Provide the (X, Y) coordinate of the cell's center where the given text is located.  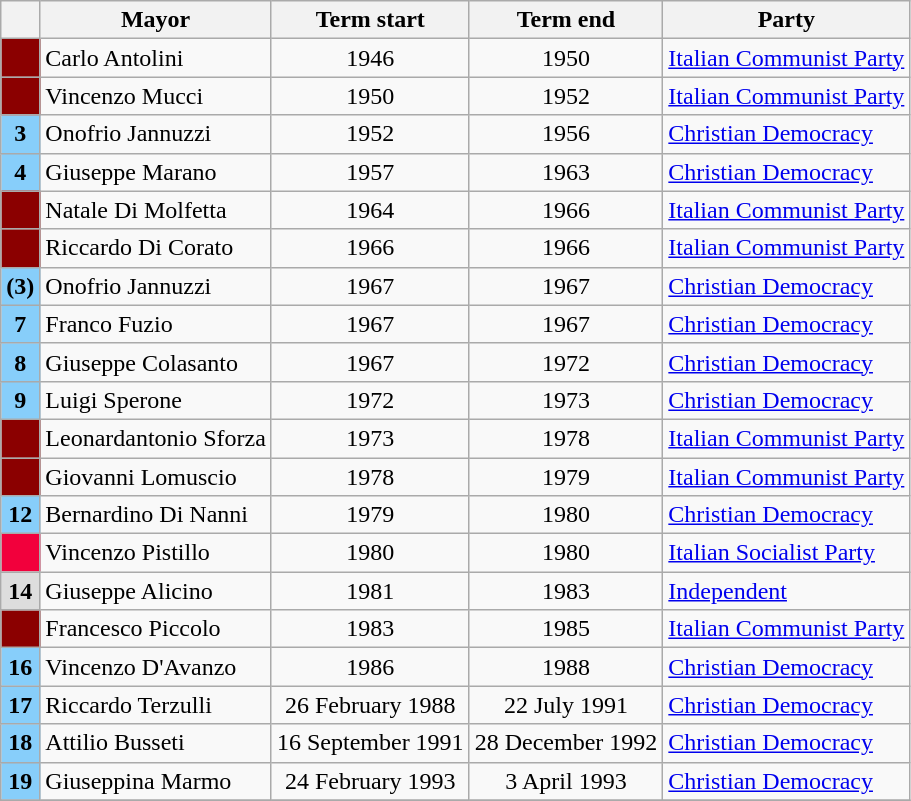
26 February 1988 (370, 705)
Franco Fuzio (156, 324)
4 (20, 172)
Carlo Antolini (156, 58)
Attilio Busseti (156, 743)
Italian Socialist Party (786, 553)
18 (20, 743)
Riccardo Di Corato (156, 248)
9 (20, 400)
1946 (370, 58)
1988 (566, 667)
Bernardino Di Nanni (156, 515)
12 (20, 515)
Term end (566, 20)
Francesco Piccolo (156, 629)
3 April 1993 (566, 781)
3 (20, 134)
17 (20, 705)
1957 (370, 172)
Giuseppe Colasanto (156, 362)
Giuseppe Marano (156, 172)
Giuseppe Alicino (156, 591)
Leonardantonio Sforza (156, 438)
Luigi Sperone (156, 400)
22 July 1991 (566, 705)
16 (20, 667)
1963 (566, 172)
14 (20, 591)
Independent (786, 591)
8 (20, 362)
1985 (566, 629)
Giovanni Lomuscio (156, 477)
1981 (370, 591)
(3) (20, 286)
16 September 1991 (370, 743)
7 (20, 324)
Giuseppina Marmo (156, 781)
Vincenzo Mucci (156, 96)
28 December 1992 (566, 743)
Vincenzo Pistillo (156, 553)
19 (20, 781)
Riccardo Terzulli (156, 705)
Natale Di Molfetta (156, 210)
Vincenzo D'Avanzo (156, 667)
1956 (566, 134)
Term start (370, 20)
1986 (370, 667)
Mayor (156, 20)
1964 (370, 210)
Party (786, 20)
24 February 1993 (370, 781)
